Scan for the cell matching the given text and deliver its (X, Y) coordinate at center. 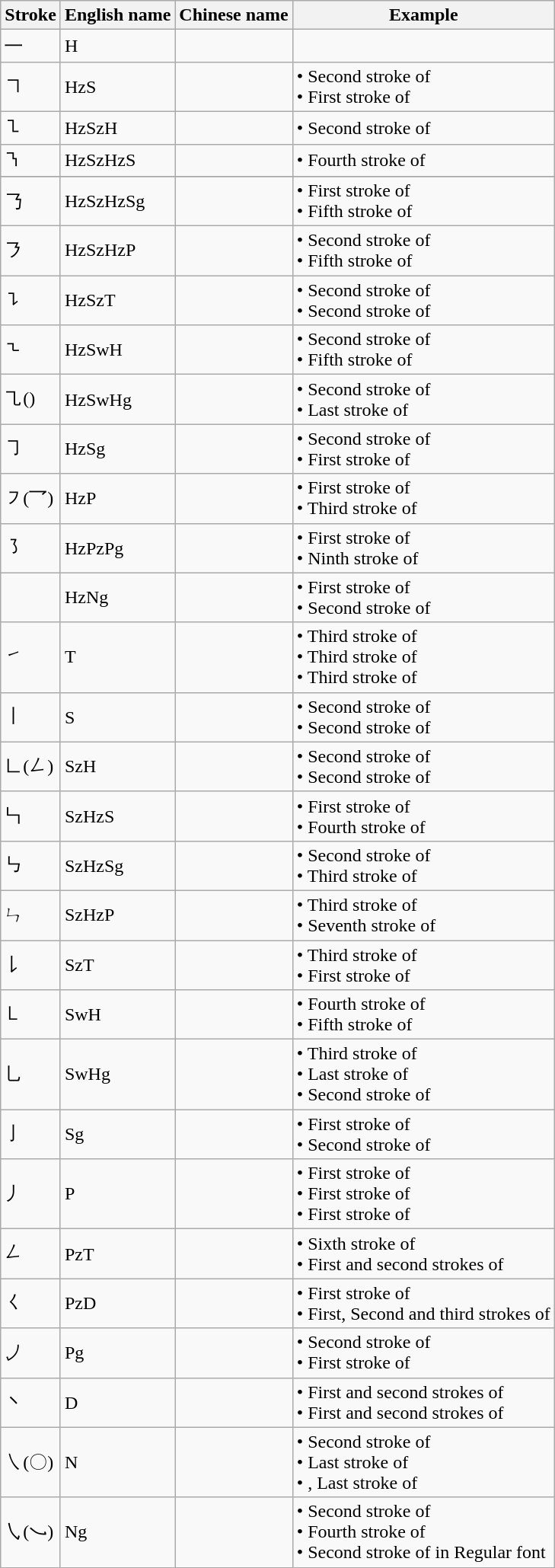
• First stroke of • First, Second and third strokes of (423, 1304)
• Third stroke of • Seventh stroke of (423, 915)
SwH (117, 1014)
㇜ (30, 1253)
㇂(㇃) (30, 1532)
SzH (117, 766)
㇡ (30, 201)
PzT (117, 1253)
㇈() (30, 399)
Chinese name (234, 15)
HzPzPg (117, 548)
SzHzP (117, 915)
• Second stroke of (423, 128)
㇛ (30, 1304)
㇢ (30, 1352)
HzNg (117, 597)
Ng (117, 1532)
N (117, 1462)
HzSzH (117, 128)
• Second stroke of • Fourth stroke of • Second stroke of in Regular font (423, 1532)
㇐ (30, 46)
• First stroke of • Ninth stroke of (423, 548)
SzT (117, 964)
㇄ (30, 1014)
HzSg (117, 449)
㇍ (30, 350)
HzSzHzP (117, 251)
D (117, 1403)
㇗(㇜) (30, 766)
HzSwHg (117, 399)
㇆ (30, 449)
㇎ (30, 160)
P (117, 1194)
• Fourth stroke of • Fifth stroke of (423, 1014)
㇓ (30, 1194)
• Sixth stroke of • First and second strokes of (423, 1253)
㇚ (30, 1135)
㇇(乛) (30, 498)
㇞ (30, 816)
㇔ (30, 1403)
SwHg (117, 1075)
SzHzS (117, 816)
• First and second strokes of • First and second strokes of (423, 1403)
㇑ (30, 717)
㇉ (30, 865)
㇅ (30, 128)
Sg (117, 1135)
ㄣ (30, 915)
• Fourth stroke of (423, 160)
• First stroke of • Fourth stroke of (423, 816)
㇙ (30, 964)
PzD (117, 1304)
Pg (117, 1352)
• Third stroke of • Last stroke of • Second stroke of (423, 1075)
S (117, 717)
Stroke (30, 15)
㇌ (30, 548)
• Third stroke of • Third stroke of • Third stroke of (423, 657)
㇟ (30, 1075)
• Second stroke of • Last stroke of (423, 399)
H (117, 46)
㇊ (30, 300)
• First stroke of • Third stroke of (423, 498)
Example (423, 15)
HzSzHzS (117, 160)
㇀ (30, 657)
HzSwH (117, 350)
HzS (117, 87)
HzSzHzSg (117, 201)
㇋ (30, 251)
• Third stroke of • First stroke of (423, 964)
㇕ (30, 87)
SzHzSg (117, 865)
T (117, 657)
English name (117, 15)
HzP (117, 498)
• First stroke of • First stroke of • First stroke of (423, 1194)
HzSzT (117, 300)
• First stroke of • Fifth stroke of (423, 201)
• Second stroke of • Third stroke of (423, 865)
• Second stroke of • Last stroke of • , Last stroke of (423, 1462)
㇏(〇) (30, 1462)
